Provide the [X, Y] coordinate of the cell's center where the given text is located.  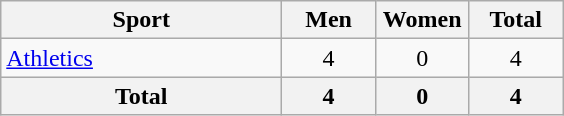
Women [422, 20]
Athletics [142, 58]
Men [329, 20]
Sport [142, 20]
